Extract the (X, Y) coordinate from the center of the cell holding the provided text.  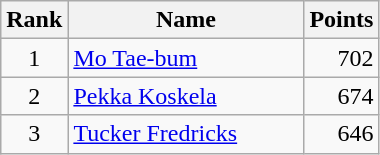
702 (342, 58)
Points (342, 20)
Rank (34, 20)
2 (34, 96)
Mo Tae-bum (186, 58)
Name (186, 20)
Pekka Koskela (186, 96)
Tucker Fredricks (186, 134)
1 (34, 58)
674 (342, 96)
3 (34, 134)
646 (342, 134)
